Detect which cell encompasses the target text, then output its (x, y) center coordinate. 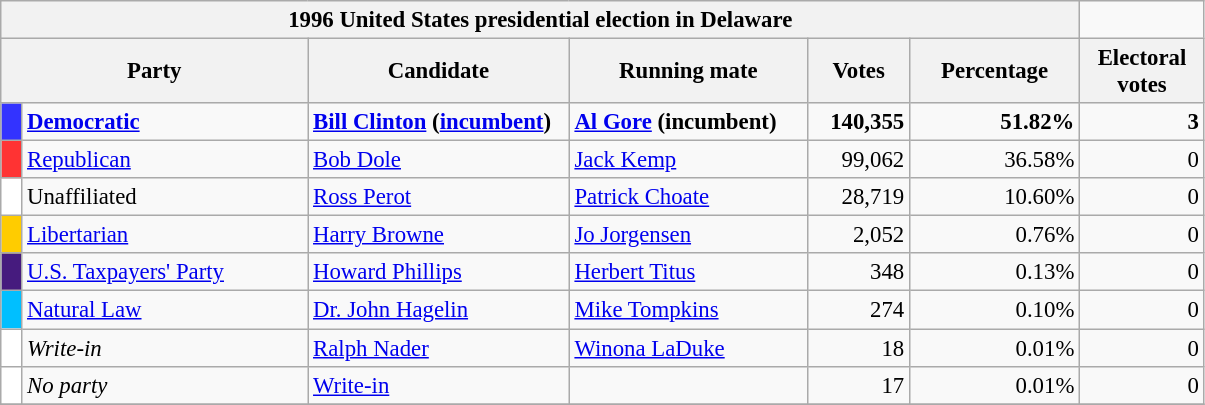
Votes (859, 72)
Dr. John Hagelin (438, 310)
Republican (165, 160)
Jack Kemp (688, 160)
Running mate (688, 72)
0.76% (994, 235)
0.13% (994, 273)
Patrick Choate (688, 197)
10.60% (994, 197)
17 (859, 385)
Bill Clinton (incumbent) (438, 122)
Percentage (994, 72)
140,355 (859, 122)
274 (859, 310)
0.10% (994, 310)
Democratic (165, 122)
Herbert Titus (688, 273)
3 (1142, 122)
Howard Phillips (438, 273)
Bob Dole (438, 160)
18 (859, 348)
Party (154, 72)
Natural Law (165, 310)
Ross Perot (438, 197)
Libertarian (165, 235)
51.82% (994, 122)
U.S. Taxpayers' Party (165, 273)
2,052 (859, 235)
Harry Browne (438, 235)
Jo Jorgensen (688, 235)
Electoral votes (1142, 72)
Ralph Nader (438, 348)
1996 United States presidential election in Delaware (540, 20)
Unaffiliated (165, 197)
Mike Tompkins (688, 310)
Al Gore (incumbent) (688, 122)
Winona LaDuke (688, 348)
No party (165, 385)
36.58% (994, 160)
348 (859, 273)
99,062 (859, 160)
28,719 (859, 197)
Candidate (438, 72)
